Return [x, y] of the center of cell containing provided text 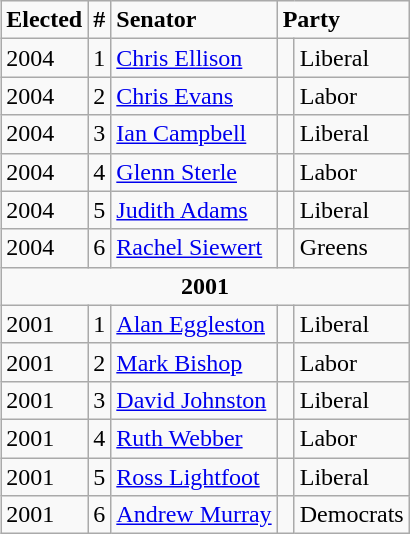
Elected [44, 20]
Democrats [352, 515]
Ross Lightfoot [194, 477]
Chris Evans [194, 96]
Senator [194, 20]
Rachel Siewert [194, 248]
Andrew Murray [194, 515]
Mark Bishop [194, 362]
Ruth Webber [194, 438]
# [100, 20]
Party [343, 20]
Ian Campbell [194, 134]
David Johnston [194, 400]
Glenn Sterle [194, 172]
Judith Adams [194, 210]
Greens [352, 248]
Alan Eggleston [194, 324]
Chris Ellison [194, 58]
